Pinpoint the cell where the given text exists, returning its [X, Y] midpoint coordinate. 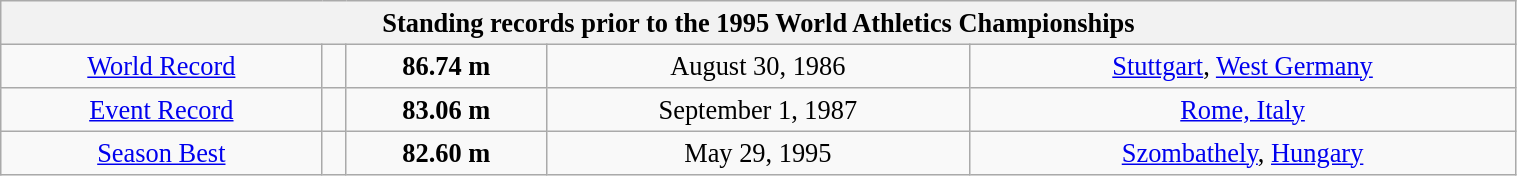
September 1, 1987 [758, 109]
May 29, 1995 [758, 153]
Szombathely, Hungary [1242, 153]
82.60 m [446, 153]
86.74 m [446, 66]
Season Best [162, 153]
August 30, 1986 [758, 66]
Standing records prior to the 1995 World Athletics Championships [758, 22]
83.06 m [446, 109]
Event Record [162, 109]
World Record [162, 66]
Stuttgart, West Germany [1242, 66]
Rome, Italy [1242, 109]
